Return [x, y] of the center of cell containing provided text 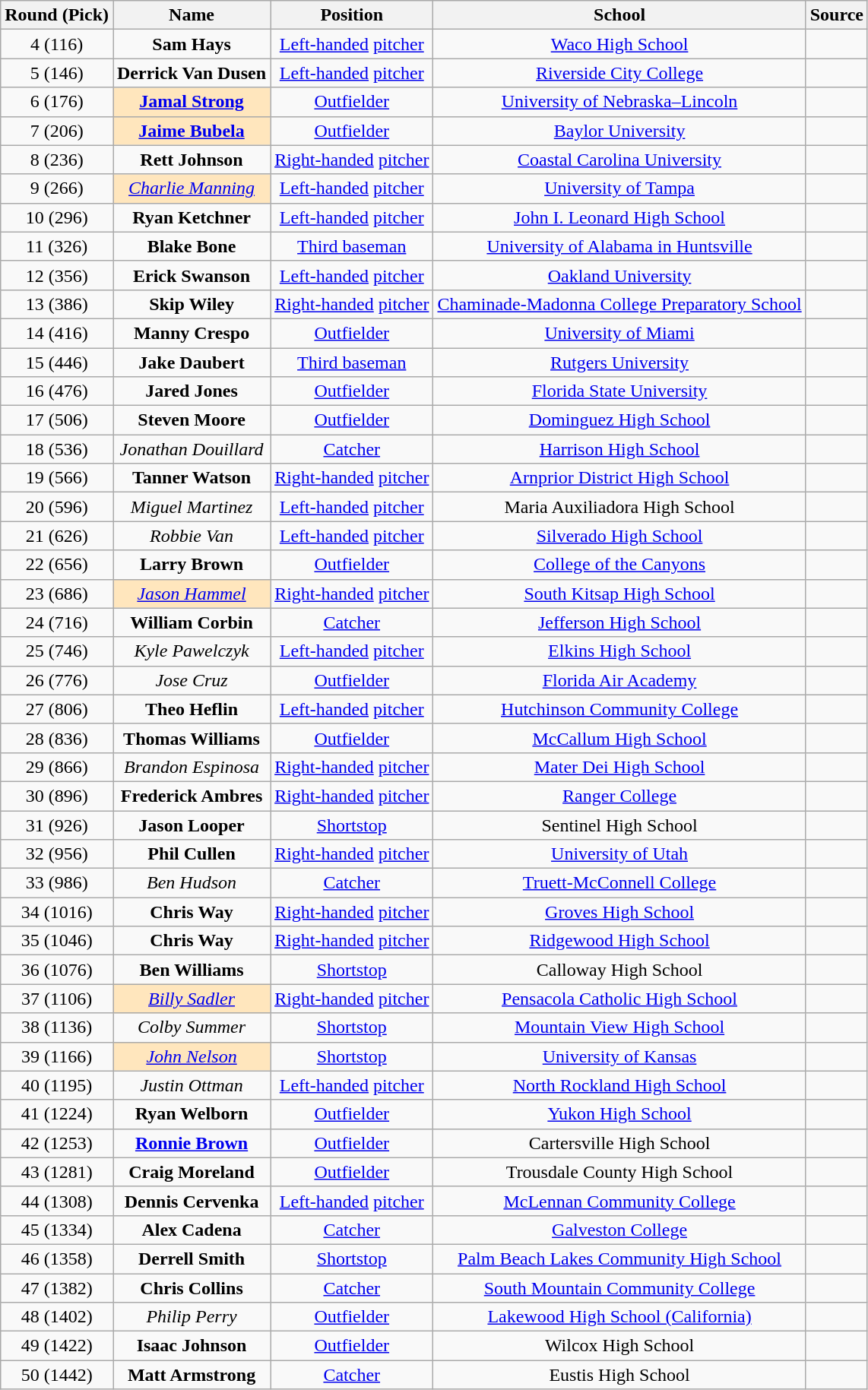
John I. Leonard High School [619, 217]
Ridgewood High School [619, 941]
25 (746) [57, 651]
University of Utah [619, 854]
Calloway High School [619, 970]
22 (656) [57, 565]
Elkins High School [619, 651]
John Nelson [192, 1056]
Ben Williams [192, 970]
37 (1106) [57, 999]
Lakewood High School (California) [619, 1317]
42 (1253) [57, 1143]
Sam Hays [192, 44]
North Rockland High School [619, 1085]
Arnprior District High School [619, 478]
20 (596) [57, 507]
Manny Crespo [192, 333]
Maria Auxiliadora High School [619, 507]
Ranger College [619, 796]
College of the Canyons [619, 565]
Groves High School [619, 912]
26 (776) [57, 680]
McLennan Community College [619, 1201]
Jason Looper [192, 825]
44 (1308) [57, 1201]
Charlie Manning [192, 188]
45 (1334) [57, 1230]
Wilcox High School [619, 1346]
Rett Johnson [192, 160]
47 (1382) [57, 1288]
17 (506) [57, 420]
South Mountain Community College [619, 1288]
13 (386) [57, 304]
Robbie Van [192, 536]
Blake Bone [192, 246]
University of Nebraska–Lincoln [619, 102]
28 (836) [57, 738]
8 (236) [57, 160]
Jake Daubert [192, 363]
36 (1076) [57, 970]
Mountain View High School [619, 1027]
University of Alabama in Huntsville [619, 246]
Florida State University [619, 391]
Jaime Bubela [192, 131]
Pensacola Catholic High School [619, 999]
Ben Hudson [192, 883]
Florida Air Academy [619, 680]
Thomas Williams [192, 738]
46 (1358) [57, 1259]
Brandon Espinosa [192, 767]
18 (536) [57, 449]
16 (476) [57, 391]
Riverside City College [619, 73]
Billy Sadler [192, 999]
Skip Wiley [192, 304]
Palm Beach Lakes Community High School [619, 1259]
Mater Dei High School [619, 767]
Erick Swanson [192, 275]
Eustis High School [619, 1375]
Waco High School [619, 44]
19 (566) [57, 478]
41 (1224) [57, 1114]
10 (296) [57, 217]
7 (206) [57, 131]
Ronnie Brown [192, 1143]
5 (146) [57, 73]
Yukon High School [619, 1114]
Steven Moore [192, 420]
Trousdale County High School [619, 1172]
Jefferson High School [619, 622]
Matt Armstrong [192, 1375]
Sentinel High School [619, 825]
38 (1136) [57, 1027]
Rutgers University [619, 363]
4 (116) [57, 44]
30 (896) [57, 796]
McCallum High School [619, 738]
21 (626) [57, 536]
Ryan Ketchner [192, 217]
32 (956) [57, 854]
Round (Pick) [57, 15]
6 (176) [57, 102]
Derrell Smith [192, 1259]
35 (1046) [57, 941]
Truett-McConnell College [619, 883]
Derrick Van Dusen [192, 73]
William Corbin [192, 622]
9 (266) [57, 188]
Jamal Strong [192, 102]
Jose Cruz [192, 680]
South Kitsap High School [619, 594]
39 (1166) [57, 1056]
Hutchinson Community College [619, 709]
Cartersville High School [619, 1143]
Oakland University [619, 275]
Phil Cullen [192, 854]
Chris Collins [192, 1288]
Jonathan Douillard [192, 449]
Galveston College [619, 1230]
University of Kansas [619, 1056]
40 (1195) [57, 1085]
Chaminade-Madonna College Preparatory School [619, 304]
43 (1281) [57, 1172]
Miguel Martinez [192, 507]
48 (1402) [57, 1317]
29 (866) [57, 767]
University of Miami [619, 333]
Kyle Pawelczyk [192, 651]
Colby Summer [192, 1027]
Jared Jones [192, 391]
Isaac Johnson [192, 1346]
14 (416) [57, 333]
Dennis Cervenka [192, 1201]
Frederick Ambres [192, 796]
49 (1422) [57, 1346]
12 (356) [57, 275]
31 (926) [57, 825]
Jason Hammel [192, 594]
24 (716) [57, 622]
Larry Brown [192, 565]
11 (326) [57, 246]
Baylor University [619, 131]
Justin Ottman [192, 1085]
33 (986) [57, 883]
Source [836, 15]
Dominguez High School [619, 420]
Name [192, 15]
Ryan Welborn [192, 1114]
34 (1016) [57, 912]
School [619, 15]
University of Tampa [619, 188]
23 (686) [57, 594]
Harrison High School [619, 449]
Position [352, 15]
Philip Perry [192, 1317]
27 (806) [57, 709]
Alex Cadena [192, 1230]
Silverado High School [619, 536]
Tanner Watson [192, 478]
Coastal Carolina University [619, 160]
Theo Heflin [192, 709]
15 (446) [57, 363]
Craig Moreland [192, 1172]
50 (1442) [57, 1375]
